Extract the (x, y) coordinate from the center of the cell holding the provided text.  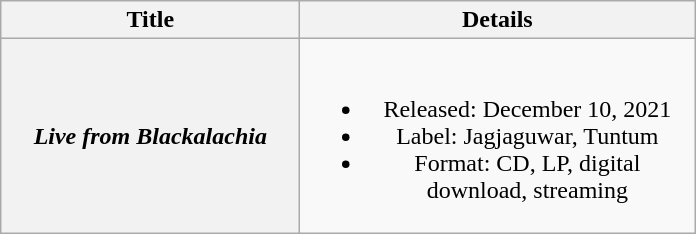
Details (498, 20)
Title (150, 20)
Released: December 10, 2021Label: Jagjaguwar, TuntumFormat: CD, LP, digital download, streaming (498, 136)
Live from Blackalachia (150, 136)
